For the text-containing cell, return its midpoint in [X, Y] coordinate format. 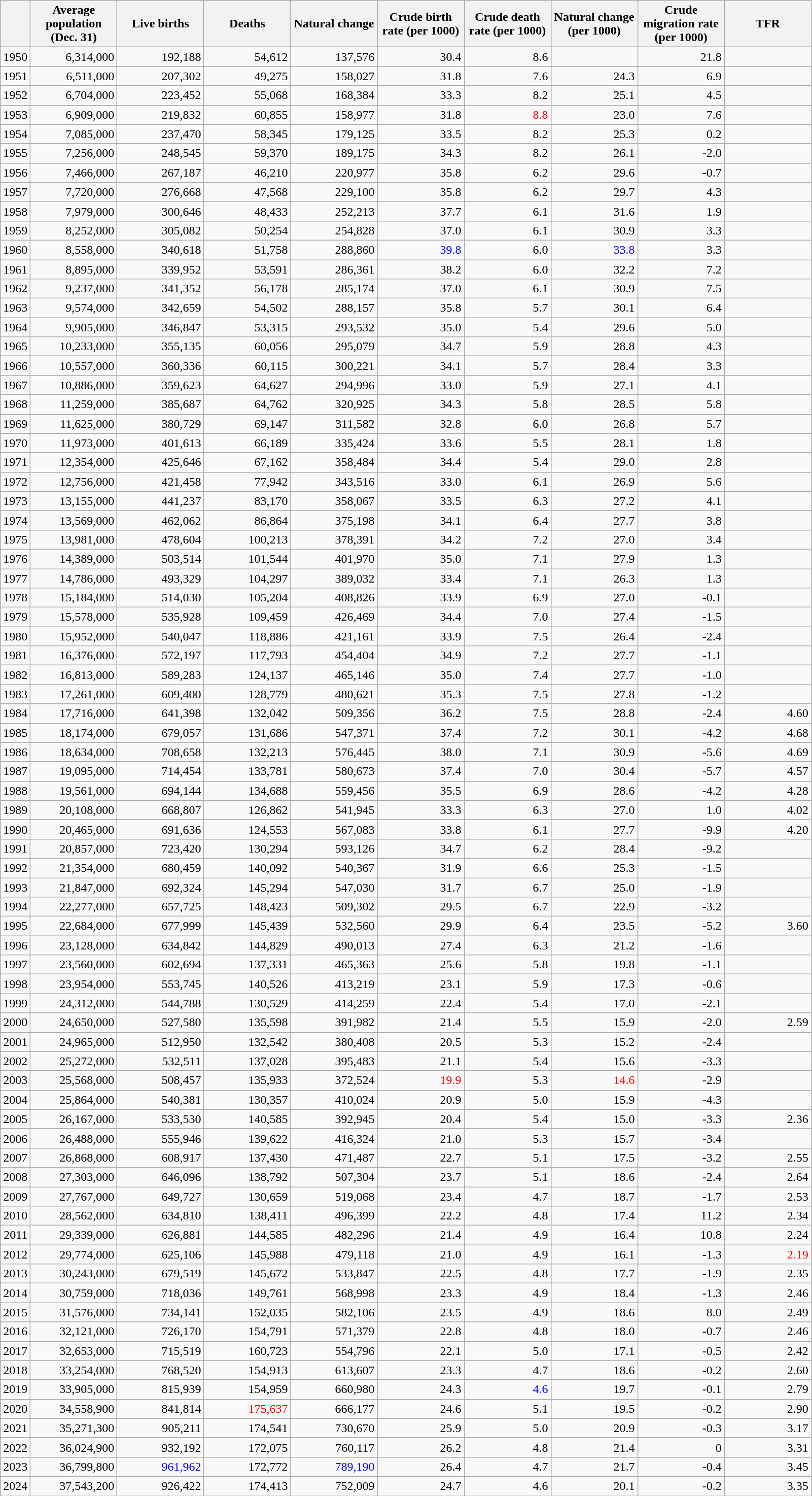
26.9 [594, 482]
18,634,000 [74, 752]
174,413 [248, 1486]
15,578,000 [74, 617]
340,618 [160, 250]
1999 [15, 1003]
4.57 [768, 771]
311,582 [334, 424]
219,832 [160, 115]
391,982 [334, 1023]
1987 [15, 771]
23.1 [421, 984]
7,979,000 [74, 211]
8.8 [507, 115]
86,864 [248, 520]
47,568 [248, 192]
-2.1 [681, 1003]
1995 [15, 926]
285,174 [334, 289]
10,557,000 [74, 366]
4.20 [768, 829]
126,862 [248, 810]
726,170 [160, 1332]
25.6 [421, 965]
544,788 [160, 1003]
67,162 [248, 462]
1991 [15, 848]
104,297 [248, 578]
Average population (Dec. 31) [74, 24]
1978 [15, 598]
23.4 [421, 1196]
109,459 [248, 617]
2013 [15, 1274]
-0.4 [681, 1467]
137,028 [248, 1061]
375,198 [334, 520]
7.4 [507, 675]
55,068 [248, 95]
288,157 [334, 308]
38.2 [421, 269]
602,694 [160, 965]
6.6 [507, 868]
77,942 [248, 482]
6,314,000 [74, 57]
2010 [15, 1216]
2014 [15, 1293]
5.6 [681, 482]
1985 [15, 733]
26,868,000 [74, 1158]
680,459 [160, 868]
137,576 [334, 57]
8,252,000 [74, 230]
2.90 [768, 1409]
34.9 [421, 656]
-5.6 [681, 752]
2.79 [768, 1389]
2009 [15, 1196]
31.9 [421, 868]
237,470 [160, 134]
14.6 [594, 1080]
359,623 [160, 385]
426,469 [334, 617]
1972 [15, 482]
503,514 [160, 559]
148,423 [248, 907]
372,524 [334, 1080]
21.1 [421, 1061]
15.6 [594, 1061]
300,221 [334, 366]
490,013 [334, 945]
480,621 [334, 694]
138,792 [248, 1177]
22.5 [421, 1274]
841,814 [160, 1409]
145,439 [248, 926]
8.6 [507, 57]
11.2 [681, 1216]
414,259 [334, 1003]
7,466,000 [74, 173]
15.0 [594, 1119]
634,810 [160, 1216]
1962 [15, 289]
582,106 [334, 1312]
15,952,000 [74, 636]
117,793 [248, 656]
358,067 [334, 501]
39.8 [421, 250]
130,529 [248, 1003]
341,352 [160, 289]
533,530 [160, 1119]
3.31 [768, 1447]
35,271,300 [74, 1428]
128,779 [248, 694]
1974 [15, 520]
130,294 [248, 848]
Crude migration rate (per 1000) [681, 24]
535,928 [160, 617]
15.2 [594, 1042]
1997 [15, 965]
540,367 [334, 868]
1992 [15, 868]
789,190 [334, 1467]
8,558,000 [74, 250]
254,828 [334, 230]
-1.2 [681, 694]
20,108,000 [74, 810]
15,184,000 [74, 598]
1956 [15, 173]
27.8 [594, 694]
346,847 [160, 327]
37.7 [421, 211]
441,237 [160, 501]
49,275 [248, 76]
421,458 [160, 482]
1970 [15, 443]
20,465,000 [74, 829]
29,774,000 [74, 1254]
718,036 [160, 1293]
465,146 [334, 675]
21.7 [594, 1467]
33.6 [421, 443]
Natural change (per 1000) [594, 24]
4.02 [768, 810]
58,345 [248, 134]
2.8 [681, 462]
286,361 [334, 269]
154,913 [248, 1370]
26,488,000 [74, 1138]
-0.5 [681, 1351]
28.1 [594, 443]
335,424 [334, 443]
60,855 [248, 115]
408,826 [334, 598]
192,188 [160, 57]
2.53 [768, 1196]
26.2 [421, 1447]
1980 [15, 636]
2008 [15, 1177]
410,024 [334, 1100]
10.8 [681, 1235]
2.36 [768, 1119]
11,973,000 [74, 443]
53,591 [248, 269]
508,457 [160, 1080]
69,147 [248, 424]
1966 [15, 366]
139,622 [248, 1138]
4.69 [768, 752]
16.1 [594, 1254]
172,075 [248, 1447]
32.2 [594, 269]
27.2 [594, 501]
2023 [15, 1467]
20,857,000 [74, 848]
29.5 [421, 907]
144,585 [248, 1235]
1993 [15, 888]
572,197 [160, 656]
8,895,000 [74, 269]
135,598 [248, 1023]
25,272,000 [74, 1061]
2.34 [768, 1216]
-4.3 [681, 1100]
666,177 [334, 1409]
Live births [160, 24]
7,720,000 [74, 192]
625,106 [160, 1254]
2.42 [768, 1351]
1998 [15, 984]
118,886 [248, 636]
54,502 [248, 308]
149,761 [248, 1293]
1960 [15, 250]
1958 [15, 211]
1981 [15, 656]
124,137 [248, 675]
1959 [15, 230]
532,511 [160, 1061]
TFR [768, 24]
692,324 [160, 888]
360,336 [160, 366]
168,384 [334, 95]
413,219 [334, 984]
-1.7 [681, 1196]
7,085,000 [74, 134]
2.60 [768, 1370]
2024 [15, 1486]
105,204 [248, 598]
145,294 [248, 888]
1957 [15, 192]
28,562,000 [74, 1216]
33.4 [421, 578]
23,560,000 [74, 965]
752,009 [334, 1486]
30,243,000 [74, 1274]
641,398 [160, 713]
22.8 [421, 1332]
2.35 [768, 1274]
10,233,000 [74, 347]
20.4 [421, 1119]
24,312,000 [74, 1003]
25.1 [594, 95]
416,324 [334, 1138]
14,389,000 [74, 559]
509,356 [334, 713]
462,062 [160, 520]
16,376,000 [74, 656]
1961 [15, 269]
293,532 [334, 327]
24.7 [421, 1486]
294,996 [334, 385]
657,725 [160, 907]
425,646 [160, 462]
11,625,000 [74, 424]
29.7 [594, 192]
540,381 [160, 1100]
3.8 [681, 520]
1.0 [681, 810]
29.9 [421, 926]
101,544 [248, 559]
18.7 [594, 1196]
1952 [15, 95]
961,962 [160, 1467]
223,452 [160, 95]
13,155,000 [74, 501]
395,483 [334, 1061]
18,174,000 [74, 733]
532,560 [334, 926]
589,283 [160, 675]
172,772 [248, 1467]
2.49 [768, 1312]
34,558,900 [74, 1409]
53,315 [248, 327]
300,646 [160, 211]
51,758 [248, 250]
760,117 [334, 1447]
134,688 [248, 791]
1.9 [681, 211]
152,035 [248, 1312]
16.4 [594, 1235]
19,561,000 [74, 791]
13,569,000 [74, 520]
132,542 [248, 1042]
48,433 [248, 211]
378,391 [334, 539]
295,079 [334, 347]
-5.2 [681, 926]
19,095,000 [74, 771]
32.8 [421, 424]
179,125 [334, 134]
2000 [15, 1023]
576,445 [334, 752]
154,959 [248, 1389]
1965 [15, 347]
9,905,000 [74, 327]
158,027 [334, 76]
6,704,000 [74, 95]
17.3 [594, 984]
2011 [15, 1235]
33,254,000 [74, 1370]
18.0 [594, 1332]
24,650,000 [74, 1023]
1954 [15, 134]
2004 [15, 1100]
17.0 [594, 1003]
3.35 [768, 1486]
27,303,000 [74, 1177]
571,379 [334, 1332]
609,400 [160, 694]
2.24 [768, 1235]
158,977 [334, 115]
25,864,000 [74, 1100]
36.2 [421, 713]
471,487 [334, 1158]
3.45 [768, 1467]
1964 [15, 327]
380,729 [160, 424]
2016 [15, 1332]
Crude birth rate (per 1000) [421, 24]
1984 [15, 713]
22,277,000 [74, 907]
1988 [15, 791]
555,946 [160, 1138]
19.5 [594, 1409]
189,175 [334, 153]
1996 [15, 945]
2001 [15, 1042]
229,100 [334, 192]
34.2 [421, 539]
17,716,000 [74, 713]
288,860 [334, 250]
533,847 [334, 1274]
25.0 [594, 888]
723,420 [160, 848]
37,543,200 [74, 1486]
1994 [15, 907]
21,354,000 [74, 868]
17.5 [594, 1158]
Natural change [334, 24]
135,933 [248, 1080]
540,047 [160, 636]
54,612 [248, 57]
27.9 [594, 559]
26.1 [594, 153]
547,371 [334, 733]
768,520 [160, 1370]
2.19 [768, 1254]
59,370 [248, 153]
6,511,000 [74, 76]
0.2 [681, 134]
27.1 [594, 385]
385,687 [160, 404]
634,842 [160, 945]
20.1 [594, 1486]
36,799,800 [74, 1467]
-2.9 [681, 1080]
527,580 [160, 1023]
0 [681, 1447]
248,545 [160, 153]
679,519 [160, 1274]
145,672 [248, 1274]
144,829 [248, 945]
22.9 [594, 907]
27,767,000 [74, 1196]
50,254 [248, 230]
207,302 [160, 76]
8.0 [681, 1312]
20.5 [421, 1042]
626,881 [160, 1235]
1969 [15, 424]
276,668 [160, 192]
2002 [15, 1061]
46,210 [248, 173]
9,237,000 [74, 289]
175,637 [248, 1409]
2019 [15, 1389]
31,576,000 [74, 1312]
660,980 [334, 1389]
124,553 [248, 829]
608,917 [160, 1158]
1973 [15, 501]
1975 [15, 539]
13,981,000 [74, 539]
1971 [15, 462]
83,170 [248, 501]
29,339,000 [74, 1235]
305,082 [160, 230]
100,213 [248, 539]
1976 [15, 559]
358,484 [334, 462]
2018 [15, 1370]
1977 [15, 578]
17.1 [594, 1351]
454,404 [334, 656]
137,331 [248, 965]
478,604 [160, 539]
Deaths [248, 24]
668,807 [160, 810]
12,756,000 [74, 482]
541,945 [334, 810]
19.7 [594, 1389]
22,684,000 [74, 926]
22.4 [421, 1003]
23.7 [421, 1177]
7,256,000 [74, 153]
1990 [15, 829]
465,363 [334, 965]
10,886,000 [74, 385]
2003 [15, 1080]
137,430 [248, 1158]
4.28 [768, 791]
9,574,000 [74, 308]
25,568,000 [74, 1080]
339,952 [160, 269]
401,613 [160, 443]
22.7 [421, 1158]
130,659 [248, 1196]
2007 [15, 1158]
567,083 [334, 829]
926,422 [160, 1486]
734,141 [160, 1312]
649,727 [160, 1196]
28.6 [594, 791]
140,585 [248, 1119]
15.7 [594, 1138]
355,135 [160, 347]
28.5 [594, 404]
380,408 [334, 1042]
11,259,000 [74, 404]
145,988 [248, 1254]
646,096 [160, 1177]
1963 [15, 308]
479,118 [334, 1254]
19.8 [594, 965]
-0.3 [681, 1428]
2017 [15, 1351]
30,759,000 [74, 1293]
2012 [15, 1254]
56,178 [248, 289]
4.5 [681, 95]
677,999 [160, 926]
708,658 [160, 752]
2006 [15, 1138]
132,213 [248, 752]
4.60 [768, 713]
2022 [15, 1447]
160,723 [248, 1351]
32,121,000 [74, 1332]
1982 [15, 675]
131,686 [248, 733]
133,781 [248, 771]
1989 [15, 810]
730,670 [334, 1428]
26,167,000 [74, 1119]
580,673 [334, 771]
389,032 [334, 578]
493,329 [160, 578]
12,354,000 [74, 462]
22.1 [421, 1351]
66,189 [248, 443]
16,813,000 [74, 675]
-1.0 [681, 675]
64,762 [248, 404]
3.60 [768, 926]
932,192 [160, 1447]
715,519 [160, 1351]
714,454 [160, 771]
2015 [15, 1312]
507,304 [334, 1177]
29.0 [594, 462]
694,144 [160, 791]
559,456 [334, 791]
3.4 [681, 539]
553,745 [160, 984]
1951 [15, 76]
22.2 [421, 1216]
24.6 [421, 1409]
26.3 [594, 578]
2020 [15, 1409]
509,302 [334, 907]
19.9 [421, 1080]
392,945 [334, 1119]
514,030 [160, 598]
140,526 [248, 984]
-9.9 [681, 829]
547,030 [334, 888]
21,847,000 [74, 888]
26.8 [594, 424]
-5.7 [681, 771]
1950 [15, 57]
1983 [15, 694]
-0.6 [681, 984]
2021 [15, 1428]
31.6 [594, 211]
6,909,000 [74, 115]
252,213 [334, 211]
1979 [15, 617]
2.59 [768, 1023]
905,211 [160, 1428]
2.64 [768, 1177]
130,357 [248, 1100]
24,965,000 [74, 1042]
60,056 [248, 347]
17.7 [594, 1274]
21.2 [594, 945]
2.55 [768, 1158]
174,541 [248, 1428]
38.0 [421, 752]
-1.6 [681, 945]
691,636 [160, 829]
21.8 [681, 57]
679,057 [160, 733]
342,659 [160, 308]
23.0 [594, 115]
613,607 [334, 1370]
138,411 [248, 1216]
154,791 [248, 1332]
60,115 [248, 366]
17,261,000 [74, 694]
25.9 [421, 1428]
-3.4 [681, 1138]
35.3 [421, 694]
496,399 [334, 1216]
17.4 [594, 1216]
593,126 [334, 848]
18.4 [594, 1293]
35.5 [421, 791]
421,161 [334, 636]
1955 [15, 153]
401,970 [334, 559]
14,786,000 [74, 578]
1967 [15, 385]
33,905,000 [74, 1389]
568,998 [334, 1293]
36,024,900 [74, 1447]
1986 [15, 752]
2005 [15, 1119]
815,939 [160, 1389]
343,516 [334, 482]
519,068 [334, 1196]
64,627 [248, 385]
132,042 [248, 713]
482,296 [334, 1235]
3.17 [768, 1428]
1953 [15, 115]
1968 [15, 404]
512,950 [160, 1042]
4.68 [768, 733]
220,977 [334, 173]
31.7 [421, 888]
554,796 [334, 1351]
1.8 [681, 443]
267,187 [160, 173]
320,925 [334, 404]
Crude death rate (per 1000) [507, 24]
140,092 [248, 868]
-9.2 [681, 848]
23,954,000 [74, 984]
23,128,000 [74, 945]
32,653,000 [74, 1351]
